Determine the [x, y] coordinate at the center of the cell enclosing the given text.  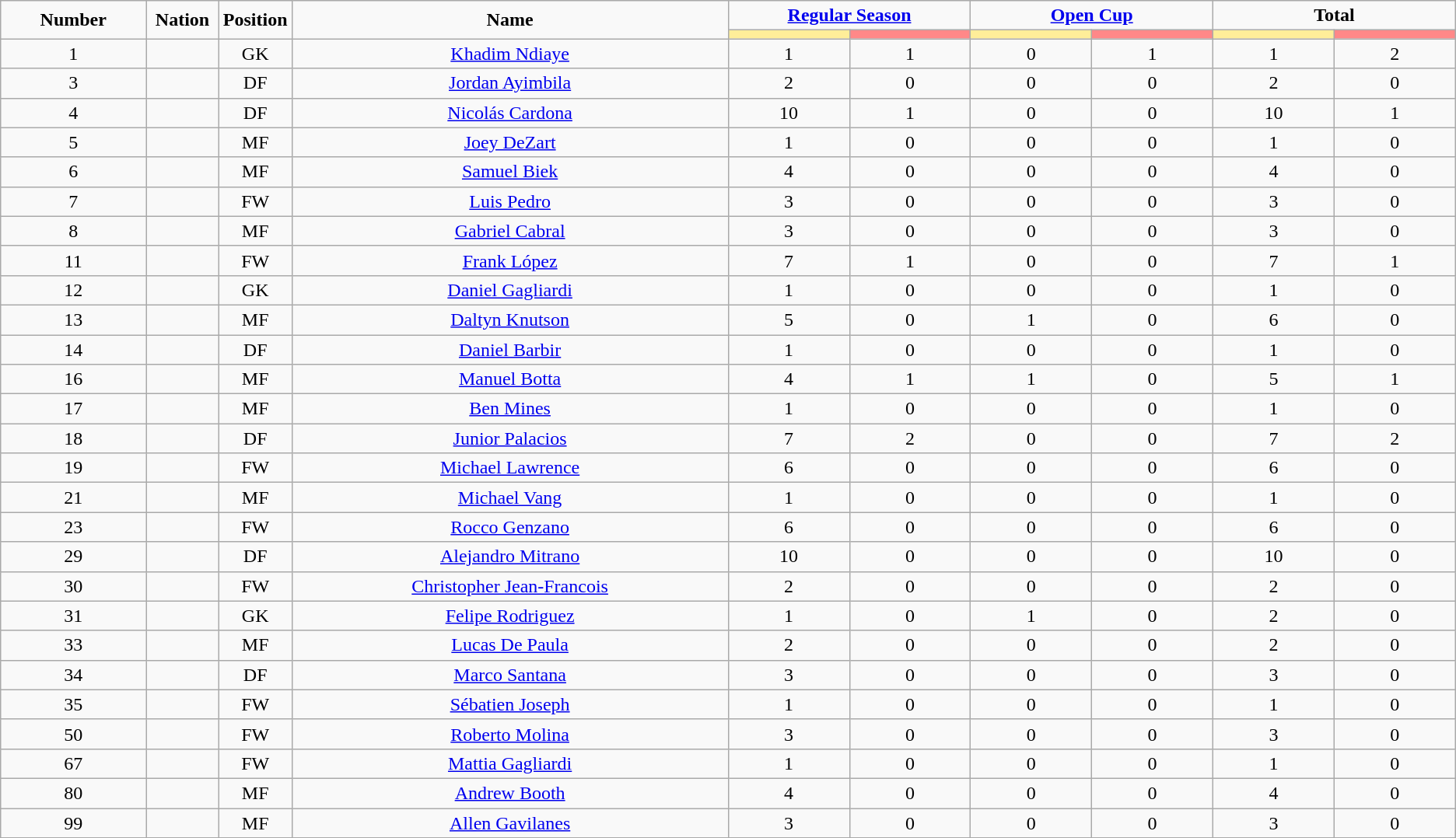
35 [73, 704]
Mattia Gagliardi [510, 763]
Gabriel Cabral [510, 231]
Lucas De Paula [510, 645]
Marco Santana [510, 675]
80 [73, 793]
Christopher Jean-Francois [510, 586]
14 [73, 349]
8 [73, 231]
Open Cup [1092, 16]
Allen Gavilanes [510, 823]
Position [255, 20]
Jordan Ayimbila [510, 83]
Daniel Gagliardi [510, 290]
Number [73, 20]
67 [73, 763]
Sébatien Joseph [510, 704]
31 [73, 616]
50 [73, 734]
Luis Pedro [510, 201]
Daltyn Knutson [510, 319]
18 [73, 438]
19 [73, 468]
Michael Vang [510, 498]
21 [73, 498]
Daniel Barbir [510, 349]
12 [73, 290]
Frank López [510, 260]
Nicolás Cardona [510, 113]
Roberto Molina [510, 734]
Manuel Botta [510, 379]
Name [510, 20]
33 [73, 645]
Andrew Booth [510, 793]
Nation [183, 20]
11 [73, 260]
Alejandro Mitrano [510, 557]
Rocco Genzano [510, 527]
16 [73, 379]
Khadim Ndiaye [510, 54]
34 [73, 675]
23 [73, 527]
99 [73, 823]
17 [73, 409]
Regular Season [849, 16]
Joey DeZart [510, 142]
Junior Palacios [510, 438]
Total [1335, 16]
13 [73, 319]
Felipe Rodriguez [510, 616]
Ben Mines [510, 409]
30 [73, 586]
Michael Lawrence [510, 468]
29 [73, 557]
Samuel Biek [510, 172]
